Pinpoint the cell where the given text exists, returning its (x, y) midpoint coordinate. 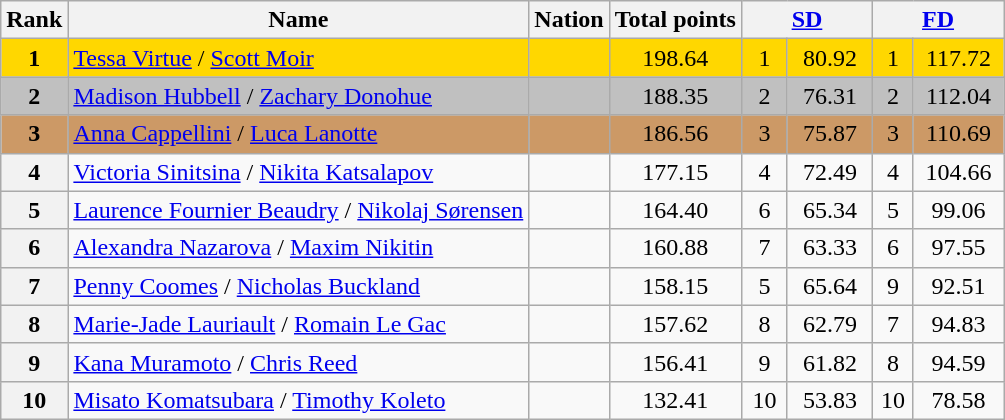
157.62 (675, 324)
80.92 (830, 58)
94.83 (958, 324)
75.87 (830, 134)
186.56 (675, 134)
92.51 (958, 286)
Kana Muramoto / Chris Reed (298, 362)
72.49 (830, 172)
Penny Coomes / Nicholas Buckland (298, 286)
SD (806, 20)
61.82 (830, 362)
112.04 (958, 96)
Total points (675, 20)
132.41 (675, 400)
Misato Komatsubara / Timothy Koleto (298, 400)
160.88 (675, 248)
110.69 (958, 134)
Name (298, 20)
FD (938, 20)
94.59 (958, 362)
99.06 (958, 210)
78.58 (958, 400)
Tessa Virtue / Scott Moir (298, 58)
97.55 (958, 248)
Rank (34, 20)
188.35 (675, 96)
76.31 (830, 96)
Marie-Jade Lauriault / Romain Le Gac (298, 324)
65.64 (830, 286)
156.41 (675, 362)
117.72 (958, 58)
Victoria Sinitsina / Nikita Katsalapov (298, 172)
198.64 (675, 58)
65.34 (830, 210)
Laurence Fournier Beaudry / Nikolaj Sørensen (298, 210)
104.66 (958, 172)
Madison Hubbell / Zachary Donohue (298, 96)
177.15 (675, 172)
53.83 (830, 400)
62.79 (830, 324)
63.33 (830, 248)
Alexandra Nazarova / Maxim Nikitin (298, 248)
158.15 (675, 286)
164.40 (675, 210)
Nation (569, 20)
Anna Cappellini / Luca Lanotte (298, 134)
